Pinpoint the cell where the given text exists, returning its [x, y] midpoint coordinate. 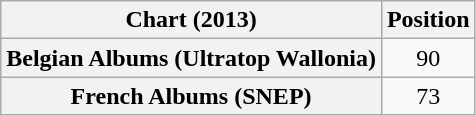
French Albums (SNEP) [192, 96]
Position [428, 20]
Belgian Albums (Ultratop Wallonia) [192, 58]
90 [428, 58]
Chart (2013) [192, 20]
73 [428, 96]
